From the cell containing the given text, extract its center point as (x, y) coordinate. 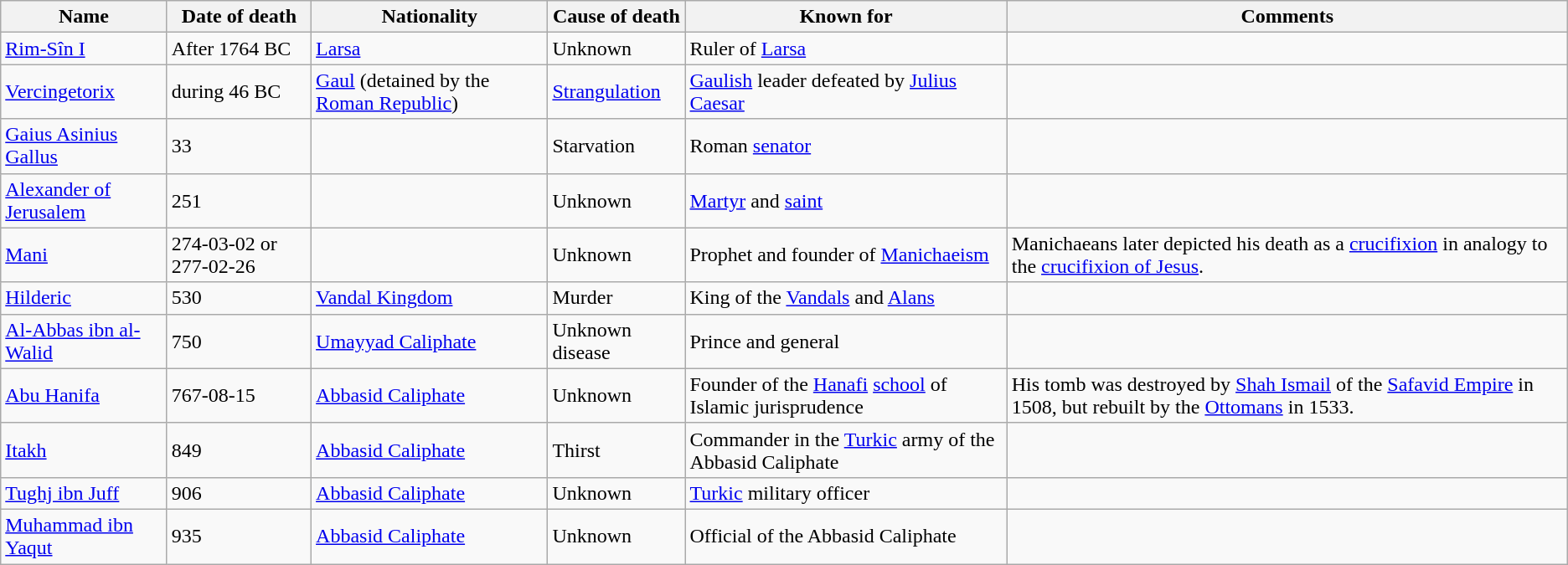
251 (239, 201)
Al-Abbas ibn al-Walid (84, 342)
His tomb was destroyed by Shah Ismail of the Safavid Empire in 1508, but rebuilt by the Ottomans in 1533. (1287, 395)
274-03-02 or 277-02-26 (239, 254)
during 46 BC (239, 92)
Turkic military officer (846, 493)
Commander in the Turkic army of the Abbasid Caliphate (846, 450)
767-08-15 (239, 395)
Murder (616, 298)
Larsa (430, 49)
Manichaeans later depicted his death as a crucifixion in analogy to the crucifixion of Jesus. (1287, 254)
Official of the Abbasid Caliphate (846, 536)
Itakh (84, 450)
Rim-Sîn I (84, 49)
Tughj ibn Juff (84, 493)
Muhammad ibn Yaqut (84, 536)
Martyr and saint (846, 201)
906 (239, 493)
849 (239, 450)
Umayyad Caliphate (430, 342)
Gaul (detained by the Roman Republic) (430, 92)
Hilderic (84, 298)
530 (239, 298)
Abu Hanifa (84, 395)
Known for (846, 17)
Cause of death (616, 17)
King of the Vandals and Alans (846, 298)
Nationality (430, 17)
Thirst (616, 450)
Gaulish leader defeated by Julius Caesar (846, 92)
Roman senator (846, 146)
Name (84, 17)
Mani (84, 254)
Vandal Kingdom (430, 298)
After 1764 BC (239, 49)
Alexander of Jerusalem (84, 201)
33 (239, 146)
Date of death (239, 17)
Prophet and founder of Manichaeism (846, 254)
Prince and general (846, 342)
Vercingetorix (84, 92)
750 (239, 342)
Unknown disease (616, 342)
Strangulation (616, 92)
Gaius Asinius Gallus (84, 146)
Comments (1287, 17)
935 (239, 536)
Ruler of Larsa (846, 49)
Founder of the Hanafi school of Islamic jurisprudence (846, 395)
Starvation (616, 146)
